For the text-containing cell, return its midpoint in [X, Y] coordinate format. 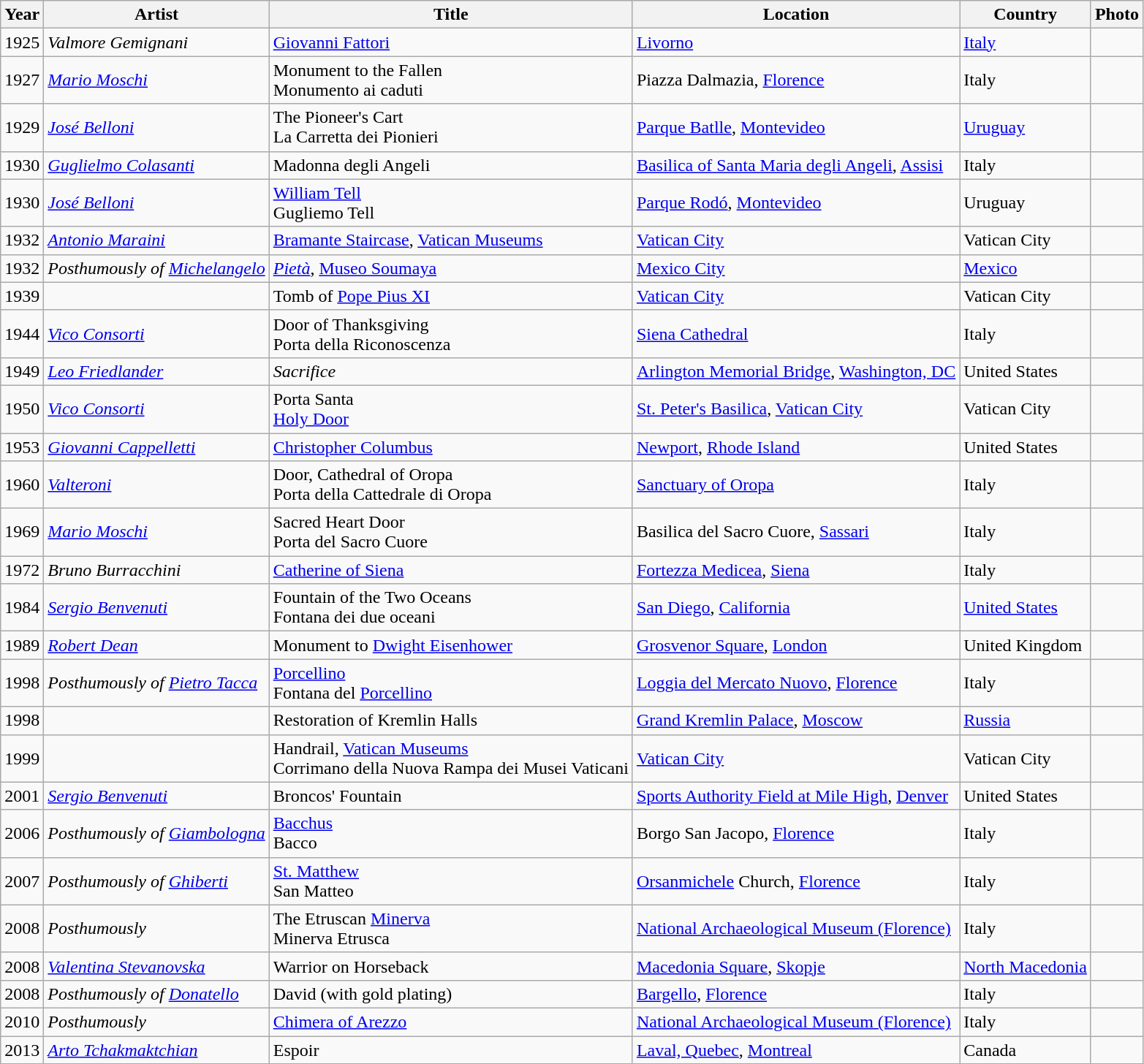
St. MatthewSan Matteo [450, 881]
Mexico [1026, 268]
Fortezza Medicea, Siena [795, 570]
1950 [22, 409]
2001 [22, 796]
1929 [22, 127]
Sacrifice [450, 371]
Broncos' Fountain [450, 796]
2013 [22, 1050]
Monument to the FallenMonumento ai caduti [450, 80]
Valmore Gemignani [156, 42]
Chimera of Arezzo [450, 1022]
Tomb of Pope Pius XI [450, 296]
1939 [22, 296]
Grosvenor Square, London [795, 645]
North Macedonia [1026, 966]
Porta SantaHoly Door [450, 409]
Restoration of Kremlin Halls [450, 721]
Handrail, Vatican MuseumsCorrimano della Nuova Rampa dei Musei Vaticani [450, 759]
Fountain of the Two OceansFontana dei due oceani [450, 608]
Giovanni Fattori [450, 42]
2007 [22, 881]
1999 [22, 759]
Location [795, 15]
Christopher Columbus [450, 446]
Loggia del Mercato Nuovo, Florence [795, 683]
Grand Kremlin Palace, Moscow [795, 721]
Year [22, 15]
David (with gold plating) [450, 994]
Country [1026, 15]
Orsanmichele Church, Florence [795, 881]
Guglielmo Colasanti [156, 165]
San Diego, California [795, 608]
Warrior on Horseback [450, 966]
Photo [1117, 15]
Arlington Memorial Bridge, Washington, DC [795, 371]
1989 [22, 645]
Mexico City [795, 268]
The Etruscan MinervaMinerva Etrusca [450, 928]
2010 [22, 1022]
PorcellinoFontana del Porcellino [450, 683]
St. Peter's Basilica, Vatican City [795, 409]
2006 [22, 833]
Valentina Stevanovska [156, 966]
Livorno [795, 42]
1925 [22, 42]
Arto Tchakmaktchian [156, 1050]
1953 [22, 446]
Title [450, 15]
Basilica del Sacro Cuore, Sassari [795, 532]
Parque Rodó, Montevideo [795, 203]
Sports Authority Field at Mile High, Denver [795, 796]
BacchusBacco [450, 833]
Macedonia Square, Skopje [795, 966]
Russia [1026, 721]
United Kingdom [1026, 645]
1984 [22, 608]
1949 [22, 371]
Basilica of Santa Maria degli Angeli, Assisi [795, 165]
Posthumously of Donatello [156, 994]
Door of ThanksgivingPorta della Riconoscenza [450, 333]
1927 [22, 80]
Espoir [450, 1050]
Posthumously of Michelangelo [156, 268]
Parque Batlle, Montevideo [795, 127]
1969 [22, 532]
Posthumously of Giambologna [156, 833]
Posthumously of Ghiberti [156, 881]
Bargello, Florence [795, 994]
Artist [156, 15]
Door, Cathedral of OropaPorta della Cattedrale di Oropa [450, 485]
Valteroni [156, 485]
Leo Friedlander [156, 371]
Catherine of Siena [450, 570]
Pietà, Museo Soumaya [450, 268]
The Pioneer's CartLa Carretta dei Pionieri [450, 127]
Bruno Burracchini [156, 570]
Newport, Rhode Island [795, 446]
Laval, Quebec, Montreal [795, 1050]
Sanctuary of Oropa [795, 485]
Siena Cathedral [795, 333]
1972 [22, 570]
Sacred Heart DoorPorta del Sacro Cuore [450, 532]
Canada [1026, 1050]
Posthumously of Pietro Tacca [156, 683]
William TellGugliemo Tell [450, 203]
Piazza Dalmazia, Florence [795, 80]
Monument to Dwight Eisenhower [450, 645]
Giovanni Cappelletti [156, 446]
Robert Dean [156, 645]
Antonio Maraini [156, 240]
1944 [22, 333]
Madonna degli Angeli [450, 165]
Bramante Staircase, Vatican Museums [450, 240]
1960 [22, 485]
Borgo San Jacopo, Florence [795, 833]
